Identify which cell holds the provided text, then report its (X, Y) central coordinate. 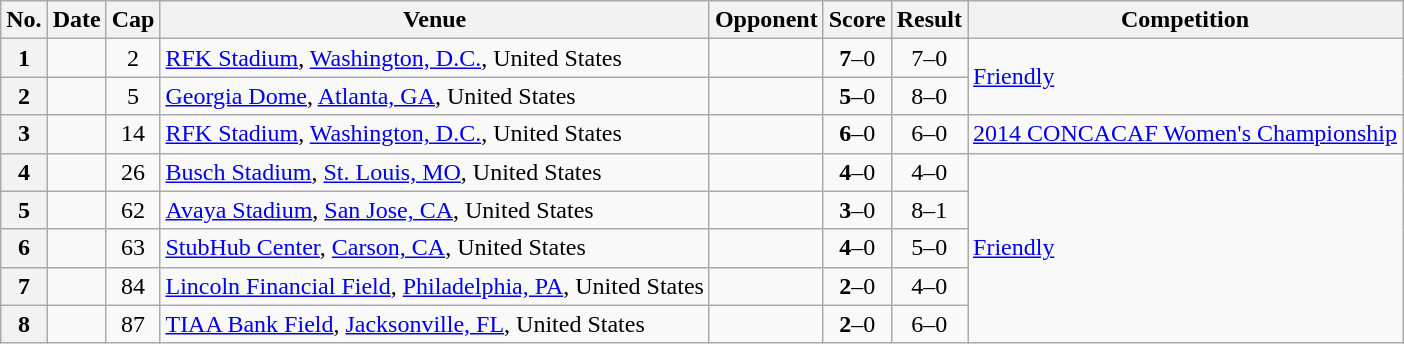
Lincoln Financial Field, Philadelphia, PA, United States (434, 286)
Cap (133, 20)
8–1 (929, 210)
84 (133, 286)
Result (929, 20)
StubHub Center, Carson, CA, United States (434, 248)
Georgia Dome, Atlanta, GA, United States (434, 96)
Avaya Stadium, San Jose, CA, United States (434, 210)
Competition (1186, 20)
3 (24, 134)
8 (24, 324)
1 (24, 58)
Date (76, 20)
6 (24, 248)
87 (133, 324)
Score (857, 20)
62 (133, 210)
Opponent (766, 20)
63 (133, 248)
Busch Stadium, St. Louis, MO, United States (434, 172)
14 (133, 134)
Venue (434, 20)
26 (133, 172)
3–0 (857, 210)
8–0 (929, 96)
No. (24, 20)
2014 CONCACAF Women's Championship (1186, 134)
TIAA Bank Field, Jacksonville, FL, United States (434, 324)
7 (24, 286)
4 (24, 172)
